Return (X, Y) of the center of cell containing provided text 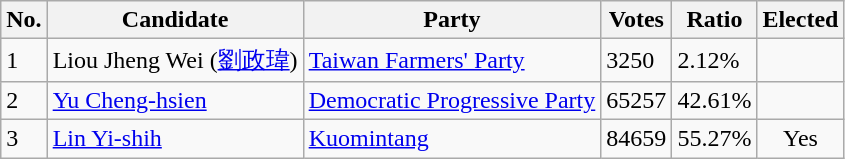
Candidate (175, 20)
Kuomintang (452, 138)
Lin Yi-shih (175, 138)
65257 (636, 100)
Liou Jheng Wei (劉政瑋) (175, 60)
Taiwan Farmers' Party (452, 60)
42.61% (714, 100)
1 (24, 60)
Democratic Progressive Party (452, 100)
Yu Cheng-hsien (175, 100)
3250 (636, 60)
3 (24, 138)
84659 (636, 138)
Ratio (714, 20)
Votes (636, 20)
Elected (800, 20)
Party (452, 20)
2.12% (714, 60)
Yes (800, 138)
No. (24, 20)
55.27% (714, 138)
2 (24, 100)
